Provide the [X, Y] coordinate of the cell's center where the given text is located.  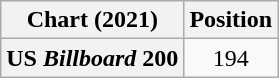
Position [231, 20]
Chart (2021) [92, 20]
194 [231, 58]
US Billboard 200 [92, 58]
